Find where the given text appears and provide that cell's center as [x, y] coordinate. 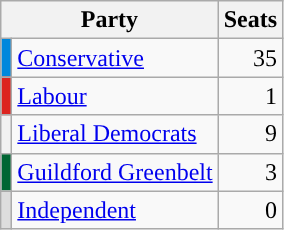
Conservative [115, 58]
Independent [115, 210]
Liberal Democrats [115, 134]
0 [250, 210]
Seats [250, 20]
9 [250, 134]
Party [110, 20]
Labour [115, 96]
1 [250, 96]
Guildford Greenbelt [115, 172]
35 [250, 58]
3 [250, 172]
